Search for the cell housing the specified text and yield its (x, y) center coordinate. 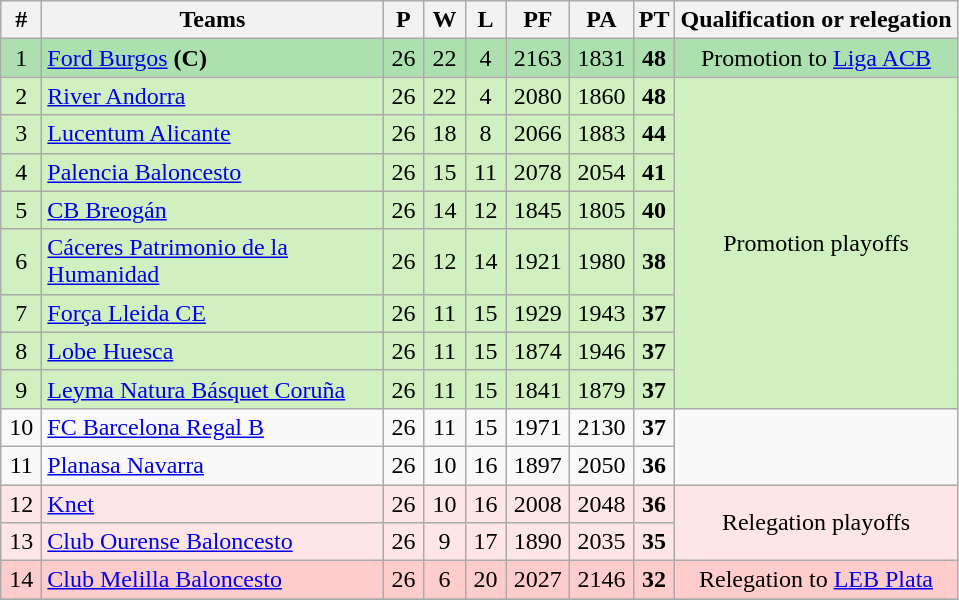
2066 (538, 134)
Knet (212, 503)
2048 (602, 503)
Planasa Navarra (212, 465)
2008 (538, 503)
2080 (538, 96)
2146 (602, 580)
38 (654, 262)
1929 (538, 313)
Promotion playoffs (816, 243)
Promotion to Liga ACB (816, 58)
# (22, 20)
Club Ourense Baloncesto (212, 542)
FC Barcelona Regal B (212, 427)
1879 (602, 389)
River Andorra (212, 96)
2 (22, 96)
2054 (602, 172)
PF (538, 20)
13 (22, 542)
1805 (602, 210)
1921 (538, 262)
2035 (602, 542)
1883 (602, 134)
1971 (538, 427)
44 (654, 134)
7 (22, 313)
2050 (602, 465)
2078 (538, 172)
Lobe Huesca (212, 351)
Relegation to LEB Plata (816, 580)
35 (654, 542)
1841 (538, 389)
32 (654, 580)
Club Melilla Baloncesto (212, 580)
Teams (212, 20)
41 (654, 172)
1890 (538, 542)
20 (486, 580)
W (444, 20)
Lucentum Alicante (212, 134)
Qualification or relegation (816, 20)
1943 (602, 313)
2027 (538, 580)
CB Breogán (212, 210)
1946 (602, 351)
2163 (538, 58)
1860 (602, 96)
18 (444, 134)
Palencia Baloncesto (212, 172)
40 (654, 210)
P (404, 20)
Força Lleida CE (212, 313)
3 (22, 134)
L (486, 20)
1831 (602, 58)
Ford Burgos (C) (212, 58)
PT (654, 20)
5 (22, 210)
1874 (538, 351)
Relegation playoffs (816, 522)
PA (602, 20)
1980 (602, 262)
Leyma Natura Básquet Coruña (212, 389)
1897 (538, 465)
Cáceres Patrimonio de la Humanidad (212, 262)
2130 (602, 427)
1845 (538, 210)
1 (22, 58)
17 (486, 542)
